For the text-containing cell, return its midpoint in (X, Y) coordinate format. 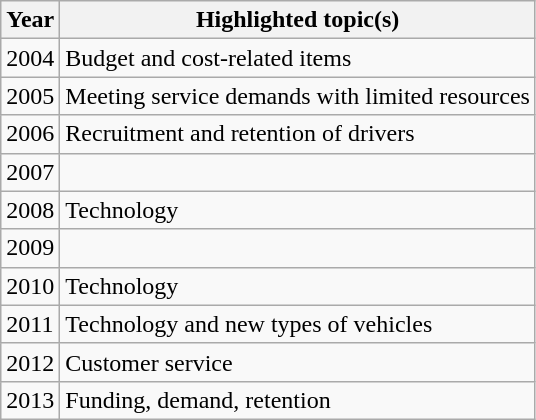
Meeting service demands with limited resources (298, 96)
2011 (30, 324)
2007 (30, 172)
2008 (30, 210)
Highlighted topic(s) (298, 20)
2012 (30, 362)
Budget and cost-related items (298, 58)
Technology and new types of vehicles (298, 324)
Customer service (298, 362)
2005 (30, 96)
Year (30, 20)
2009 (30, 248)
2006 (30, 134)
Funding, demand, retention (298, 400)
2004 (30, 58)
2013 (30, 400)
Recruitment and retention of drivers (298, 134)
2010 (30, 286)
